For the text-containing cell, return its midpoint in (X, Y) coordinate format. 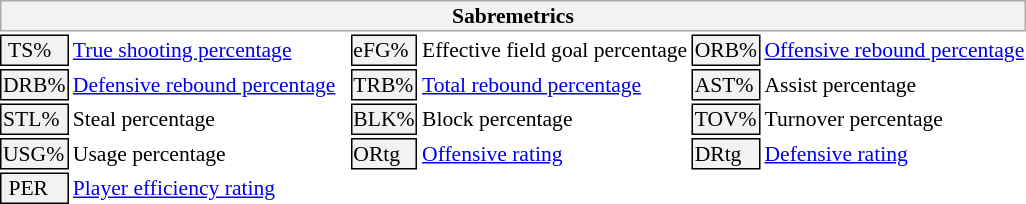
Steal percentage (209, 120)
Player efficiency rating (209, 188)
Usage percentage (209, 154)
USG% (34, 154)
DRB% (34, 85)
Sabremetrics (513, 16)
BLK% (384, 120)
eFG% (384, 50)
Turnover percentage (894, 120)
TRB% (384, 85)
AST% (726, 85)
ORB% (726, 50)
ORtg (384, 154)
TOV% (726, 120)
TS% (34, 50)
Offensive rebound percentage (894, 50)
Assist percentage (894, 85)
Offensive rating (555, 154)
DRtg (726, 154)
Effective field goal percentage (555, 50)
Block percentage (555, 120)
STL% (34, 120)
PER (34, 188)
Total rebound percentage (555, 85)
True shooting percentage (209, 50)
Defensive rebound percentage (209, 85)
Defensive rating (894, 154)
